Scan for the cell matching the given text and deliver its (x, y) coordinate at center. 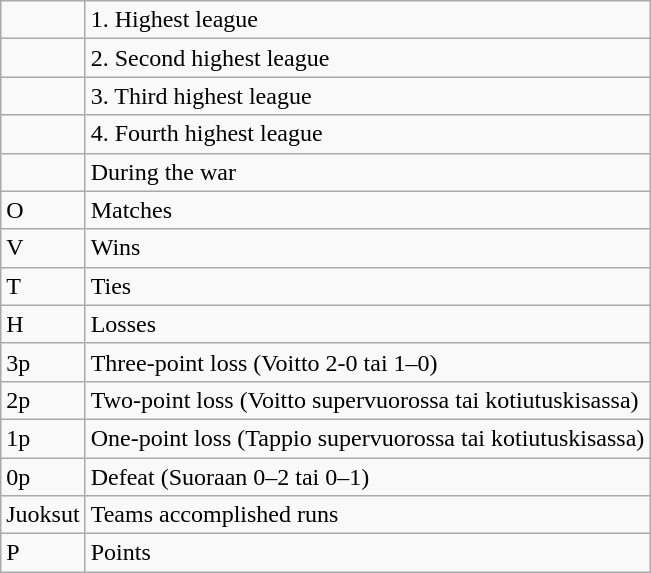
0p (43, 477)
Points (368, 553)
Juoksut (43, 515)
Three-point loss (Voitto 2-0 tai 1–0) (368, 362)
Ties (368, 286)
Wins (368, 248)
2p (43, 400)
Losses (368, 324)
One-point loss (Tappio supervuorossa tai kotiutuskisassa) (368, 438)
2. Second highest league (368, 58)
Defeat (Suoraan 0–2 tai 0–1) (368, 477)
1p (43, 438)
Teams accomplished runs (368, 515)
P (43, 553)
H (43, 324)
T (43, 286)
3. Third highest league (368, 96)
V (43, 248)
Two-point loss (Voitto supervuorossa tai kotiutuskisassa) (368, 400)
3p (43, 362)
1. Highest league (368, 20)
During the war (368, 172)
4. Fourth highest league (368, 134)
O (43, 210)
Matches (368, 210)
